Locate the cell with the specified text and output its (X, Y) center coordinate. 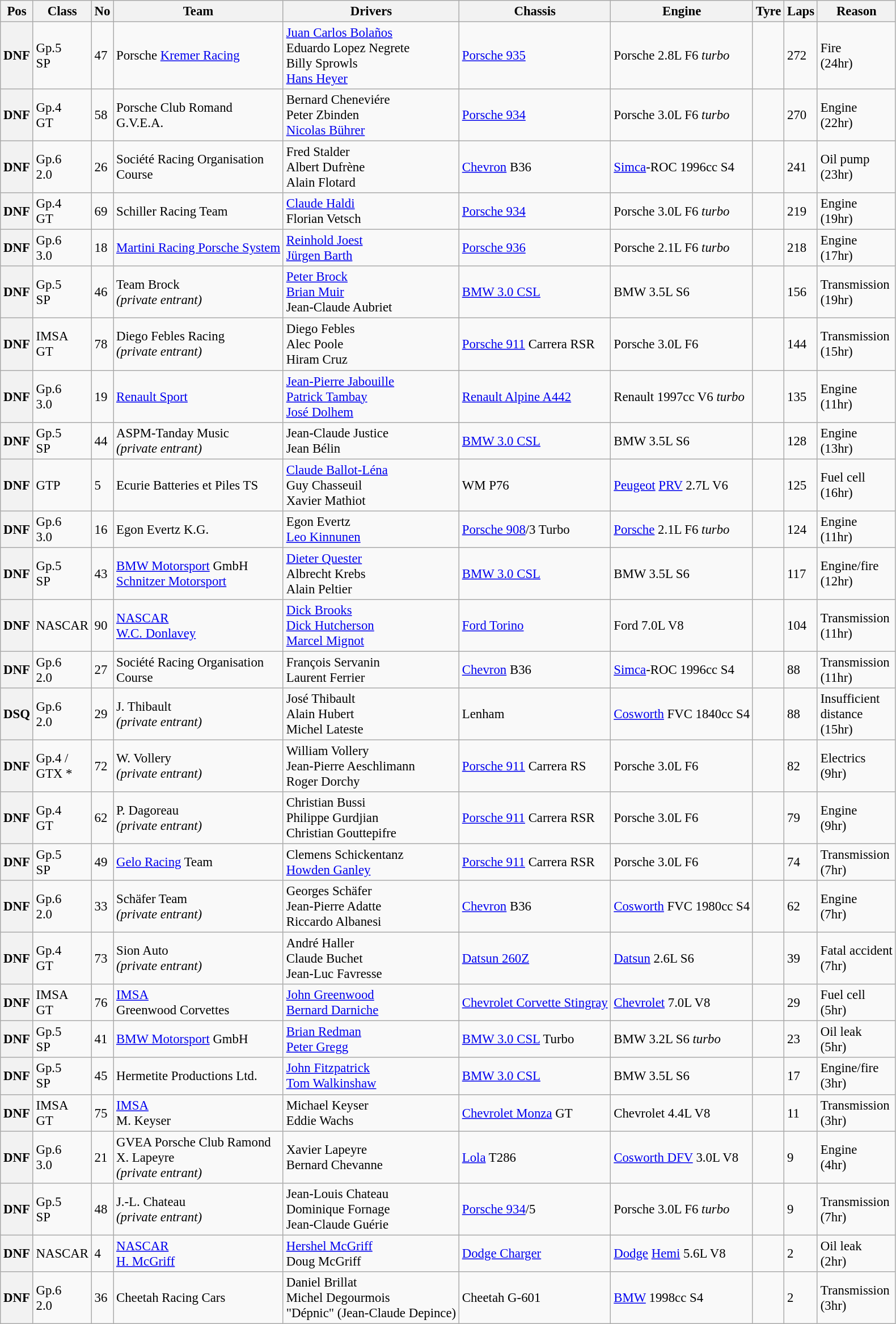
Engine (7hr) (856, 906)
Diego Febles Alec Poole Hiram Cruz (371, 344)
Cosworth FVC 1980cc S4 (682, 906)
Porsche 936 (534, 248)
J. Thibault(private entrant) (198, 714)
Bernard Cheneviére Peter Zbinden Nicolas Bührer (371, 115)
Gelo Racing Team (198, 862)
Ford Torino (534, 626)
270 (801, 115)
39 (801, 959)
Fred Stalder Albert Dufrène Alain Flotard (371, 167)
Engine (4hr) (856, 1157)
49 (102, 862)
104 (801, 626)
128 (801, 440)
Engine (19hr) (856, 211)
218 (801, 248)
Transmission (15hr) (856, 344)
BMW 3.0 CSL Turbo (534, 1039)
Chevrolet Monza GT (534, 1113)
17 (801, 1077)
219 (801, 211)
74 (801, 862)
André Haller Claude Buchet Jean-Luc Favresse (371, 959)
135 (801, 397)
Engine (13hr) (856, 440)
Renault Sport (198, 397)
36 (102, 1298)
GTP (62, 485)
John Fitzpatrick Tom Walkinshaw (371, 1077)
Electrics (9hr) (856, 766)
Porsche 2.8L F6 turbo (682, 56)
W. Vollery(private entrant) (198, 766)
72 (102, 766)
Martini Racing Porsche System (198, 248)
Peter Brock Brian Muir Jean-Claude Aubriet (371, 293)
33 (102, 906)
ASPM-Tanday Music(private entrant) (198, 440)
Porsche 908/3 Turbo (534, 529)
Engine/fire (12hr) (856, 574)
Renault Alpine A442 (534, 397)
Team (198, 11)
BMW Motorsport GmbH (198, 1039)
Class (62, 11)
IMSA Greenwood Corvettes (198, 1003)
Renault 1997cc V6 turbo (682, 397)
DSQ (17, 714)
90 (102, 626)
Sion Auto(private entrant) (198, 959)
73 (102, 959)
Porsche 935 (534, 56)
21 (102, 1157)
Daniel Brillat Michel Degourmois "Dépnic" (Jean-Claude Depince) (371, 1298)
Chevrolet Corvette Stingray (534, 1003)
44 (102, 440)
41 (102, 1039)
125 (801, 485)
Xavier Lapeyre Bernard Chevanne (371, 1157)
Christian Bussi Philippe Gurdjian Christian Gouttepifre (371, 818)
Cheetah G-601 (534, 1298)
241 (801, 167)
BMW 3.2L S6 turbo (682, 1039)
Claude Ballot-Léna Guy Chasseuil Xavier Mathiot (371, 485)
Schäfer Team(private entrant) (198, 906)
Fatal accident (7hr) (856, 959)
Michael Keyser Eddie Wachs (371, 1113)
John Greenwood Bernard Darniche (371, 1003)
Ford 7.0L V8 (682, 626)
Fuel cell (5hr) (856, 1003)
82 (801, 766)
Brian Redman Peter Gregg (371, 1039)
Diego Febles Racing(private entrant) (198, 344)
18 (102, 248)
Datsun 260Z (534, 959)
José Thibault Alain Hubert Michel Lateste (371, 714)
Porsche Kremer Racing (198, 56)
NASCAR H. McGriff (198, 1254)
76 (102, 1003)
P. Dagoreau(private entrant) (198, 818)
Jean-Claude Justice Jean Bélin (371, 440)
Dick Brooks Dick Hutcherson Marcel Mignot (371, 626)
Egon Evertz Leo Kinnunen (371, 529)
Transmission (19hr) (856, 293)
Engine (9hr) (856, 818)
144 (801, 344)
27 (102, 669)
Hermetite Productions Ltd. (198, 1077)
43 (102, 574)
Pos (17, 11)
Laps (801, 11)
Ecurie Batteries et Piles TS (198, 485)
Datsun 2.6L S6 (682, 959)
Chassis (534, 11)
Clemens Schickentanz Howden Ganley (371, 862)
Cheetah Racing Cars (198, 1298)
No (102, 11)
Oil pump (23hr) (856, 167)
WM P76 (534, 485)
IMSA M. Keyser (198, 1113)
23 (801, 1039)
Lola T286 (534, 1157)
Schiller Racing Team (198, 211)
Oil leak (2hr) (856, 1254)
Engine/fire (3hr) (856, 1077)
Chevrolet 7.0L V8 (682, 1003)
Porsche 934/5 (534, 1209)
156 (801, 293)
Claude Haldi Florian Vetsch (371, 211)
47 (102, 56)
Fire (24hr) (856, 56)
William Vollery Jean-Pierre Aeschlimann Roger Dorchy (371, 766)
NASCAR W.C. Donlavey (198, 626)
Egon Evertz K.G. (198, 529)
5 (102, 485)
19 (102, 397)
78 (102, 344)
124 (801, 529)
J.-L. Chateau(private entrant) (198, 1209)
48 (102, 1209)
Team Brock(private entrant) (198, 293)
Porsche Club Romand G.V.E.A. (198, 115)
Porsche 911 Carrera RS (534, 766)
11 (801, 1113)
Engine (682, 11)
Engine (17hr) (856, 248)
Reason (856, 11)
45 (102, 1077)
Hershel McGriff Doug McGriff (371, 1254)
Dodge Charger (534, 1254)
4 (102, 1254)
26 (102, 167)
Chevrolet 4.4L V8 (682, 1113)
Drivers (371, 11)
46 (102, 293)
Tyre (768, 11)
16 (102, 529)
BMW 1998cc S4 (682, 1298)
75 (102, 1113)
69 (102, 211)
François Servanin Laurent Ferrier (371, 669)
GVEA Porsche Club Ramond X. Lapeyre(private entrant) (198, 1157)
Dodge Hemi 5.6L V8 (682, 1254)
Peugeot PRV 2.7L V6 (682, 485)
Oil leak (5hr) (856, 1039)
Lenham (534, 714)
Engine (22hr) (856, 115)
BMW Motorsport GmbH Schnitzer Motorsport (198, 574)
Georges Schäfer Jean-Pierre Adatte Riccardo Albanesi (371, 906)
Insufficientdistance(15hr) (856, 714)
Jean-Louis Chateau Dominique Fornage Jean-Claude Guérie (371, 1209)
117 (801, 574)
Reinhold Joest Jürgen Barth (371, 248)
Fuel cell (16hr) (856, 485)
79 (801, 818)
Jean-Pierre Jabouille Patrick Tambay José Dolhem (371, 397)
Juan Carlos Bolaños Eduardo Lopez Negrete Billy Sprowls Hans Heyer (371, 56)
58 (102, 115)
272 (801, 56)
Cosworth DFV 3.0L V8 (682, 1157)
Cosworth FVC 1840cc S4 (682, 714)
Gp.4 /GTX * (62, 766)
Dieter Quester Albrecht Krebs Alain Peltier (371, 574)
